Detect which cell encompasses the target text, then output its (X, Y) center coordinate. 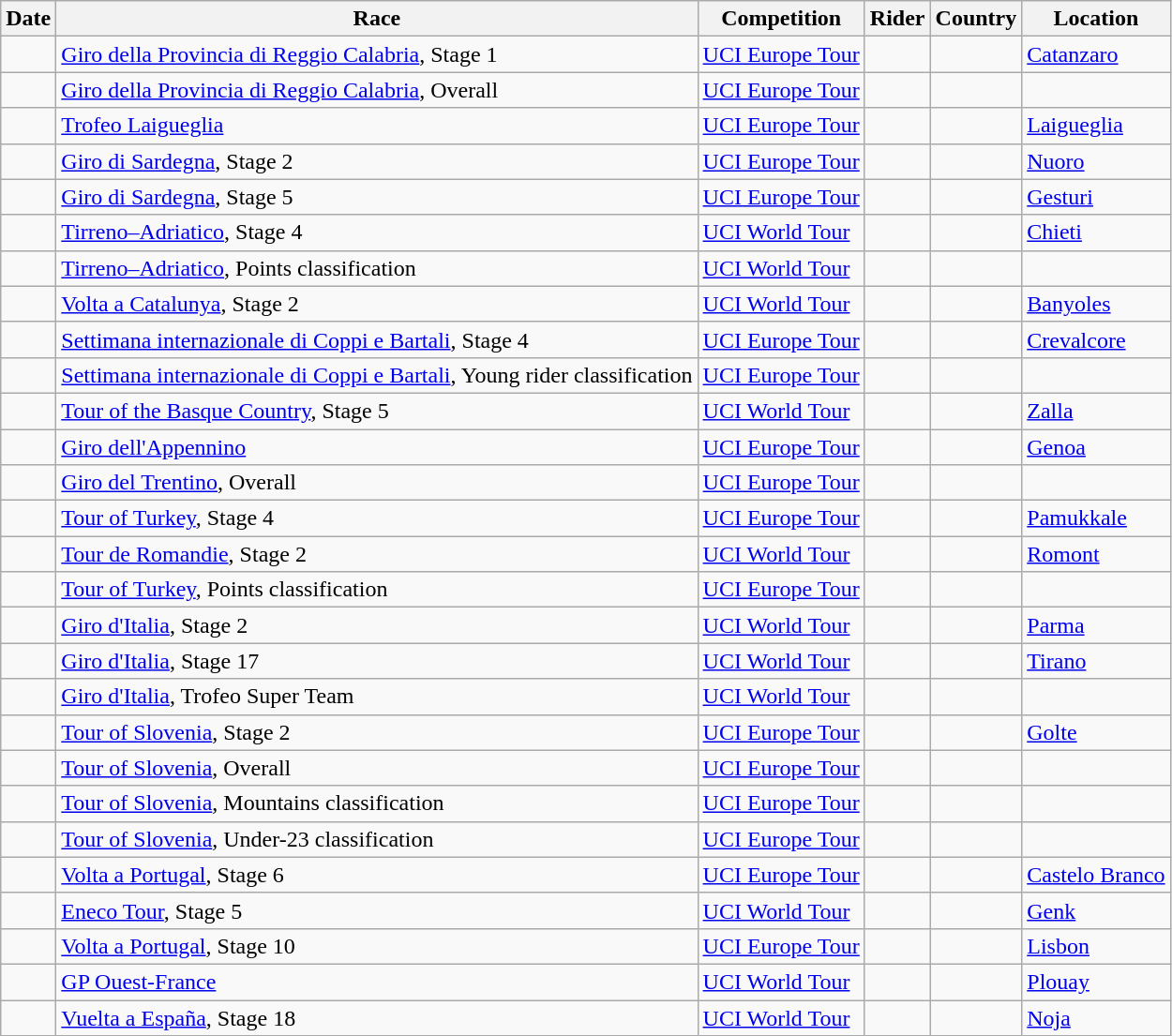
Giro della Provincia di Reggio Calabria, Stage 1 (377, 54)
Tour of Slovenia, Stage 2 (377, 732)
Lisbon (1096, 946)
Volta a Portugal, Stage 10 (377, 946)
Giro dell'Appennino (377, 447)
Tirreno–Adriatico, Stage 4 (377, 233)
Eneco Tour, Stage 5 (377, 910)
Location (1096, 19)
Race (377, 19)
Genoa (1096, 447)
Settimana internazionale di Coppi e Bartali, Young rider classification (377, 375)
Settimana internazionale di Coppi e Bartali, Stage 4 (377, 339)
Noja (1096, 1017)
Tour of Slovenia, Under-23 classification (377, 839)
Rider (897, 19)
Laigueglia (1096, 126)
Tirreno–Adriatico, Points classification (377, 268)
Country (976, 19)
Parma (1096, 625)
Golte (1096, 732)
Giro del Trentino, Overall (377, 483)
Nuoro (1096, 161)
Competition (781, 19)
Date (28, 19)
Chieti (1096, 233)
Tour of Turkey, Stage 4 (377, 518)
Tour of Slovenia, Overall (377, 768)
Catanzaro (1096, 54)
Giro di Sardegna, Stage 2 (377, 161)
Trofeo Laigueglia (377, 126)
Zalla (1096, 411)
Giro d'Italia, Stage 2 (377, 625)
Volta a Portugal, Stage 6 (377, 875)
Romont (1096, 554)
GP Ouest-France (377, 982)
Tour of Turkey, Points classification (377, 590)
Banyoles (1096, 304)
Tour de Romandie, Stage 2 (377, 554)
Tirano (1096, 661)
Giro d'Italia, Trofeo Super Team (377, 697)
Vuelta a España, Stage 18 (377, 1017)
Pamukkale (1096, 518)
Giro della Provincia di Reggio Calabria, Overall (377, 90)
Giro d'Italia, Stage 17 (377, 661)
Crevalcore (1096, 339)
Tour of the Basque Country, Stage 5 (377, 411)
Genk (1096, 910)
Plouay (1096, 982)
Gesturi (1096, 197)
Volta a Catalunya, Stage 2 (377, 304)
Giro di Sardegna, Stage 5 (377, 197)
Tour of Slovenia, Mountains classification (377, 803)
Castelo Branco (1096, 875)
